Detect which cell encompasses the target text, then output its (X, Y) center coordinate. 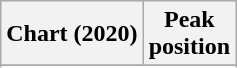
Chart (2020) (72, 34)
Peak position (189, 34)
